Pinpoint the cell where the given text exists, returning its [X, Y] midpoint coordinate. 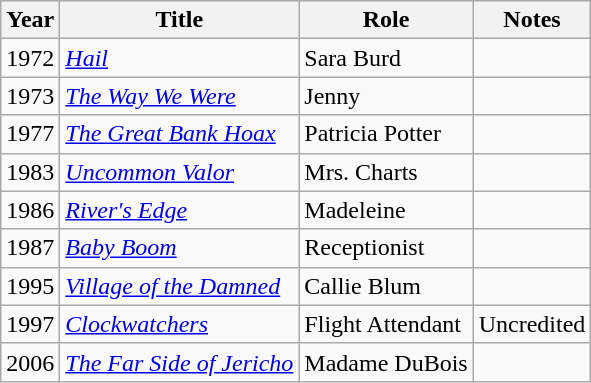
Madeleine [386, 210]
The Way We Were [180, 96]
1986 [30, 210]
Uncommon Valor [180, 172]
Jenny [386, 96]
1973 [30, 96]
1972 [30, 58]
Clockwatchers [180, 324]
Year [30, 20]
Flight Attendant [386, 324]
Mrs. Charts [386, 172]
Callie Blum [386, 286]
Patricia Potter [386, 134]
Madame DuBois [386, 362]
River's Edge [180, 210]
Uncredited [532, 324]
1977 [30, 134]
Village of the Damned [180, 286]
1983 [30, 172]
1987 [30, 248]
Notes [532, 20]
1995 [30, 286]
The Far Side of Jericho [180, 362]
Title [180, 20]
1997 [30, 324]
Receptionist [386, 248]
The Great Bank Hoax [180, 134]
Hail [180, 58]
Sara Burd [386, 58]
Role [386, 20]
Baby Boom [180, 248]
2006 [30, 362]
